Search for the cell housing the specified text and yield its (X, Y) center coordinate. 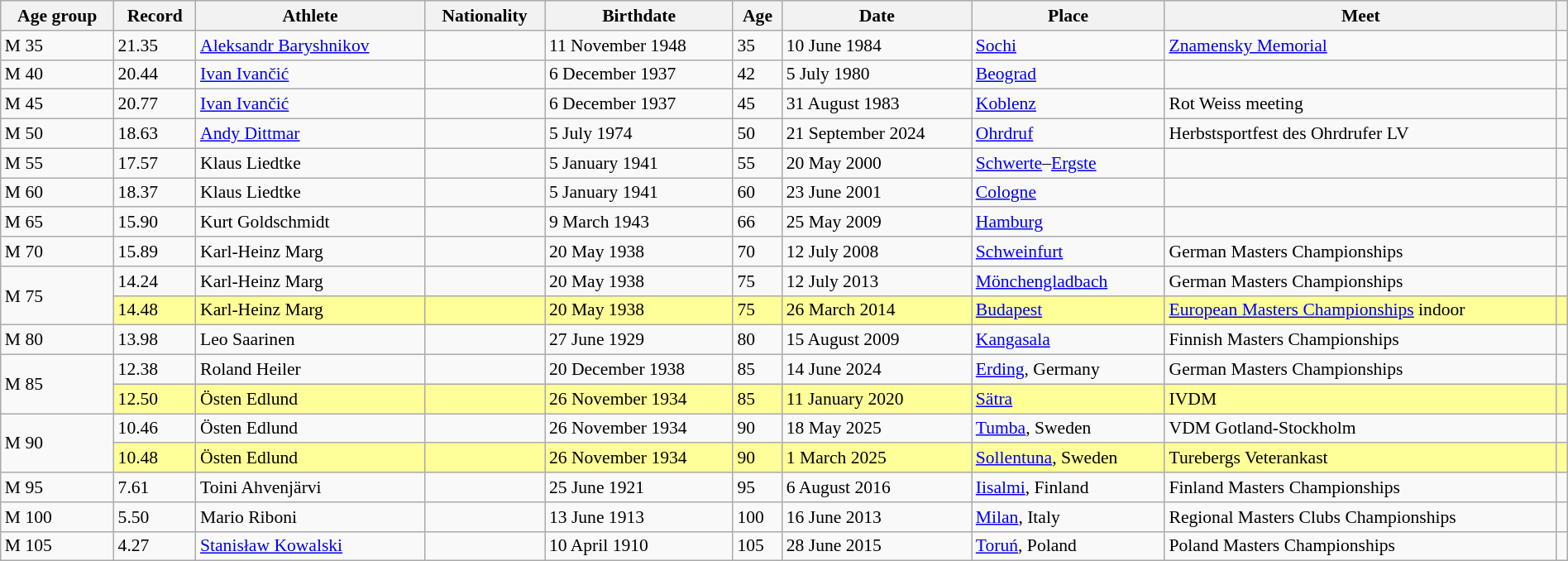
IVDM (1360, 399)
M 45 (58, 104)
14.24 (155, 281)
M 55 (58, 163)
M 100 (58, 517)
M 35 (58, 46)
15.90 (155, 223)
Leo Saarinen (310, 340)
18.37 (155, 193)
Iisalmi, Finland (1068, 487)
Znamensky Memorial (1360, 46)
Aleksandr Baryshnikov (310, 46)
10.46 (155, 429)
21.35 (155, 46)
25 May 2009 (877, 223)
20.44 (155, 74)
Beograd (1068, 74)
16 June 2013 (877, 517)
Cologne (1068, 193)
Milan, Italy (1068, 517)
21 September 2024 (877, 134)
Age (758, 16)
95 (758, 487)
42 (758, 74)
66 (758, 223)
Athlete (310, 16)
M 65 (58, 223)
10 June 1984 (877, 46)
5.50 (155, 517)
Budapest (1068, 310)
55 (758, 163)
80 (758, 340)
M 95 (58, 487)
9 March 1943 (639, 223)
18.63 (155, 134)
Herbstsportfest des Ohrdrufer LV (1360, 134)
5 July 1980 (877, 74)
Hamburg (1068, 223)
European Masters Championships indoor (1360, 310)
Nationality (485, 16)
35 (758, 46)
Stanisław Kowalski (310, 546)
31 August 1983 (877, 104)
12 July 2013 (877, 281)
Erding, Germany (1068, 370)
Date (877, 16)
20 December 1938 (639, 370)
M 70 (58, 252)
25 June 1921 (639, 487)
18 May 2025 (877, 429)
VDM Gotland-Stockholm (1360, 429)
14.48 (155, 310)
Age group (58, 16)
11 January 2020 (877, 399)
Koblenz (1068, 104)
6 August 2016 (877, 487)
15.89 (155, 252)
15 August 2009 (877, 340)
Birthdate (639, 16)
Rot Weiss meeting (1360, 104)
100 (758, 517)
14 June 2024 (877, 370)
17.57 (155, 163)
60 (758, 193)
Regional Masters Clubs Championships (1360, 517)
Meet (1360, 16)
Finland Masters Championships (1360, 487)
12.38 (155, 370)
12.50 (155, 399)
12 July 2008 (877, 252)
45 (758, 104)
M 105 (58, 546)
Mario Riboni (310, 517)
26 March 2014 (877, 310)
1 March 2025 (877, 458)
Schweinfurt (1068, 252)
Tumba, Sweden (1068, 429)
Sätra (1068, 399)
28 June 2015 (877, 546)
Ohrdruf (1068, 134)
Kangasala (1068, 340)
10 April 1910 (639, 546)
Toruń, Poland (1068, 546)
7.61 (155, 487)
20 May 2000 (877, 163)
23 June 2001 (877, 193)
M 90 (58, 444)
50 (758, 134)
13 June 1913 (639, 517)
Andy Dittmar (310, 134)
M 80 (58, 340)
Roland Heiler (310, 370)
M 50 (58, 134)
Turebergs Veterankast (1360, 458)
20.77 (155, 104)
Poland Masters Championships (1360, 546)
13.98 (155, 340)
Schwerte–Ergste (1068, 163)
Place (1068, 16)
11 November 1948 (639, 46)
M 75 (58, 296)
M 85 (58, 384)
Sollentuna, Sweden (1068, 458)
5 July 1974 (639, 134)
Kurt Goldschmidt (310, 223)
Mönchengladbach (1068, 281)
70 (758, 252)
4.27 (155, 546)
M 60 (58, 193)
Record (155, 16)
M 40 (58, 74)
27 June 1929 (639, 340)
10.48 (155, 458)
Toini Ahvenjärvi (310, 487)
Sochi (1068, 46)
Finnish Masters Championships (1360, 340)
105 (758, 546)
